From the cell containing the given text, extract its center point as (x, y) coordinate. 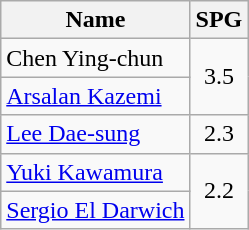
Yuki Kawamura (96, 172)
Name (96, 20)
2.2 (219, 191)
Arsalan Kazemi (96, 96)
Sergio El Darwich (96, 210)
2.3 (219, 134)
3.5 (219, 77)
Chen Ying-chun (96, 58)
Lee Dae-sung (96, 134)
SPG (219, 20)
